Return [x, y] of the center of cell containing provided text 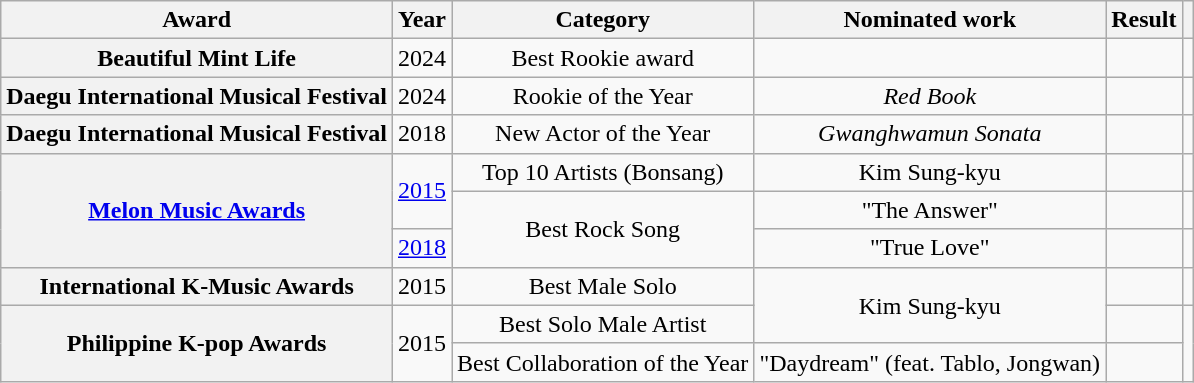
Best Male Solo [603, 286]
Rookie of the Year [603, 96]
Philippine K-pop Awards [197, 343]
New Actor of the Year [603, 134]
Best Solo Male Artist [603, 324]
Top 10 Artists (Bonsang) [603, 172]
Result [1144, 20]
"Daydream" (feat. Tablo, Jongwan) [930, 362]
International K-Music Awards [197, 286]
Year [422, 20]
Best Rock Song [603, 229]
Red Book [930, 96]
Nominated work [930, 20]
Best Rookie award [603, 58]
Category [603, 20]
Melon Music Awards [197, 210]
"True Love" [930, 248]
Award [197, 20]
Gwanghwamun Sonata [930, 134]
"The Answer" [930, 210]
Beautiful Mint Life [197, 58]
Best Collaboration of the Year [603, 362]
